Locate the cell with the specified text and output its [x, y] center coordinate. 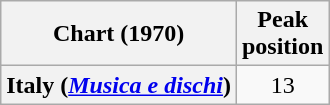
Italy (Musica e dischi) [119, 85]
Peakposition [282, 34]
13 [282, 85]
Chart (1970) [119, 34]
